Capture the cell that displays the provided text and extract its (X, Y) central coordinate. 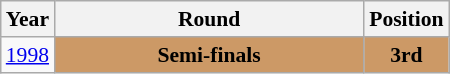
1998 (28, 55)
3rd (406, 55)
Round (209, 19)
Semi-finals (209, 55)
Year (28, 19)
Position (406, 19)
